Extract the (X, Y) coordinate from the center of the cell holding the provided text.  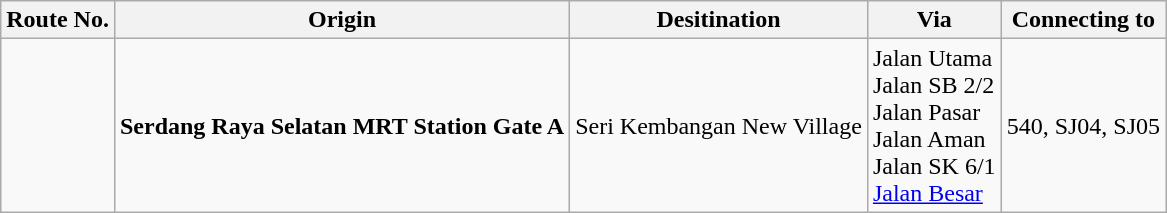
Seri Kembangan New Village (719, 126)
Origin (342, 20)
Serdang Raya Selatan MRT Station Gate A (342, 126)
Jalan UtamaJalan SB 2/2Jalan PasarJalan AmanJalan SK 6/1Jalan Besar (934, 126)
540, SJ04, SJ05 (1083, 126)
Via (934, 20)
Connecting to (1083, 20)
Desitination (719, 20)
Route No. (58, 20)
